Pinpoint the cell where the given text exists, returning its (X, Y) midpoint coordinate. 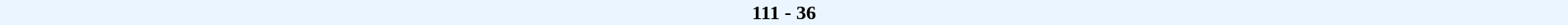
111 - 36 (784, 12)
